Search for the cell housing the specified text and yield its (x, y) center coordinate. 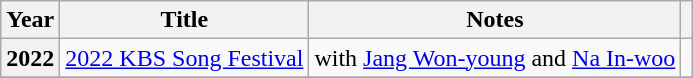
Year (30, 20)
2022 (30, 58)
Title (184, 20)
with Jang Won-young and Na In-woo (495, 58)
Notes (495, 20)
2022 KBS Song Festival (184, 58)
